Detect which cell encompasses the target text, then output its [X, Y] center coordinate. 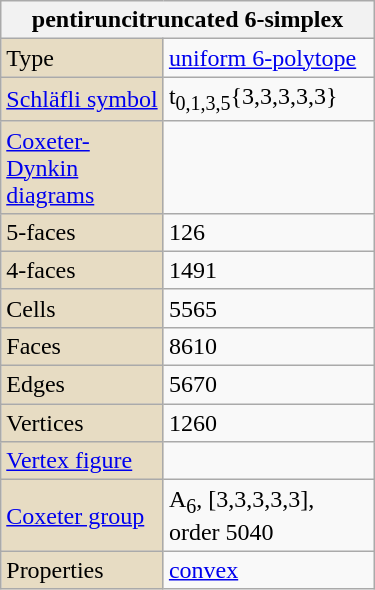
5670 [268, 385]
Schläfli symbol [82, 99]
Properties [82, 570]
A6, [3,3,3,3,3], order 5040 [268, 516]
t0,1,3,5{3,3,3,3,3} [268, 99]
5565 [268, 308]
Cells [82, 308]
uniform 6-polytope [268, 58]
1491 [268, 270]
pentiruncitruncated 6-simplex [188, 20]
Vertices [82, 423]
5-faces [82, 232]
Vertex figure [82, 461]
1260 [268, 423]
Faces [82, 346]
Coxeter group [82, 516]
126 [268, 232]
8610 [268, 346]
4-faces [82, 270]
Type [82, 58]
Edges [82, 385]
convex [268, 570]
Coxeter-Dynkin diagrams [82, 167]
